Capture the cell that displays the provided text and extract its (X, Y) central coordinate. 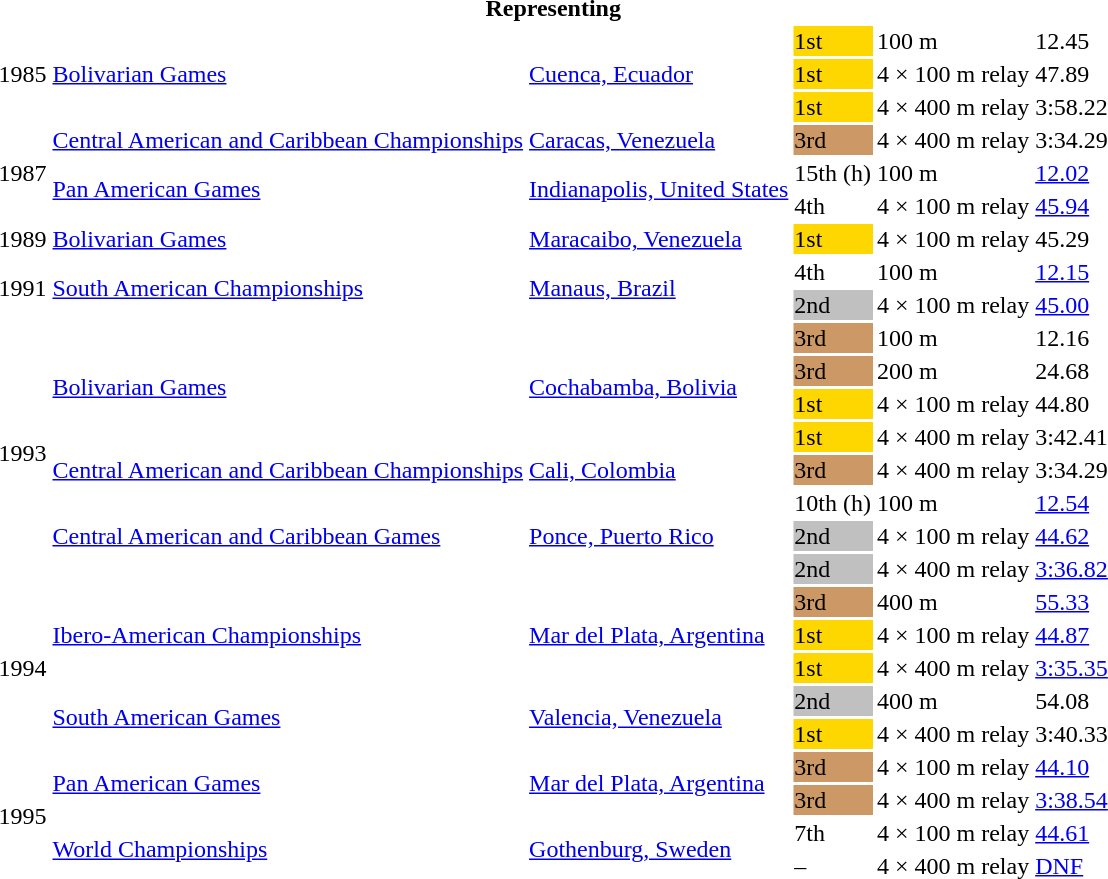
7th (833, 833)
15th (h) (833, 173)
Cochabamba, Bolivia (659, 388)
Ibero-American Championships (288, 635)
Ponce, Puerto Rico (659, 536)
200 m (954, 371)
South American Games (288, 718)
Maracaibo, Venezuela (659, 239)
South American Championships (288, 288)
Cuenca, Ecuador (659, 74)
Valencia, Venezuela (659, 718)
Caracas, Venezuela (659, 140)
Central American and Caribbean Games (288, 536)
Cali, Colombia (659, 470)
Manaus, Brazil (659, 288)
10th (h) (833, 503)
Indianapolis, United States (659, 190)
